Capture the cell that displays the provided text and extract its [X, Y] central coordinate. 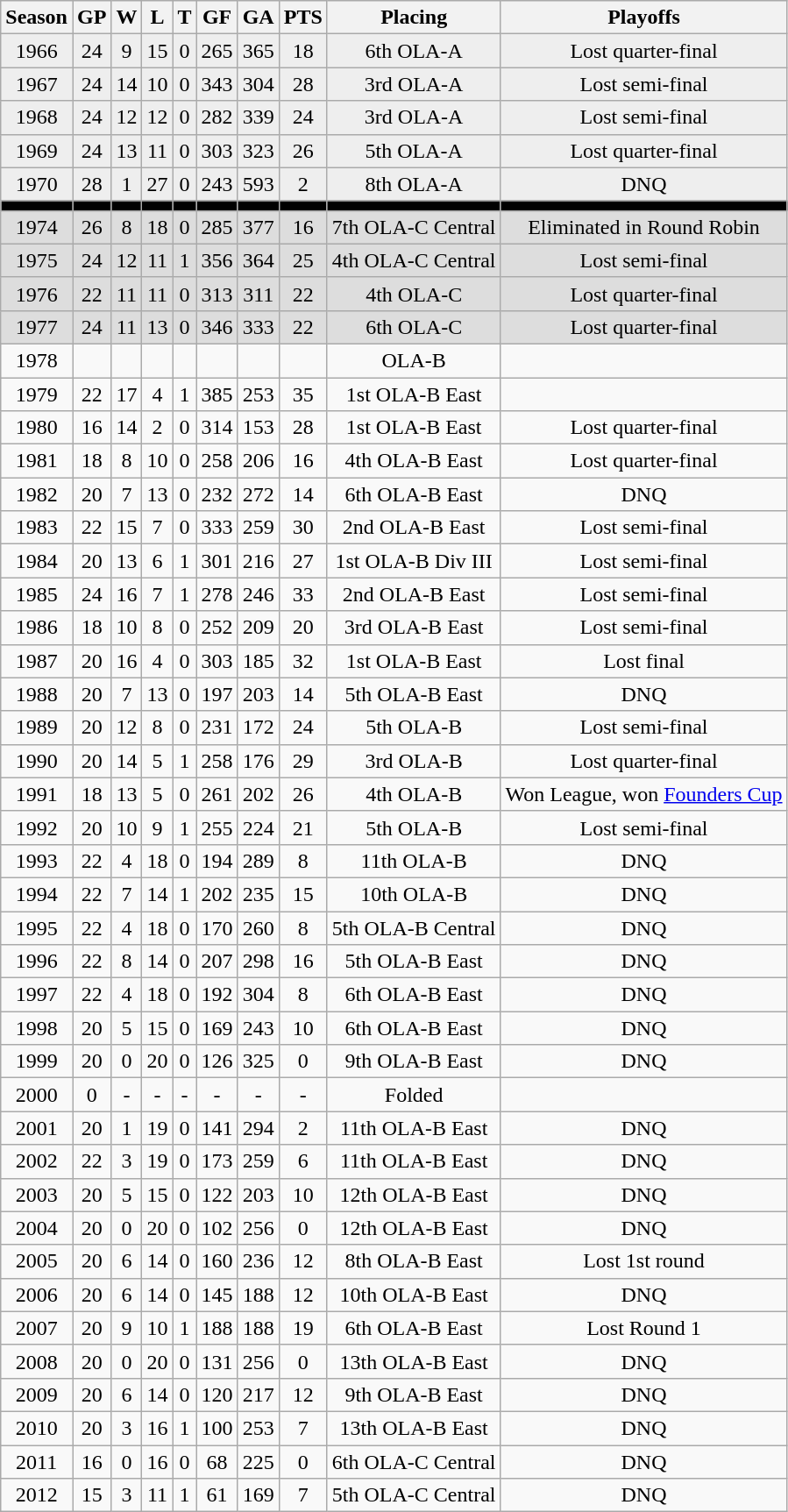
6th OLA-A [414, 51]
2001 [37, 1128]
236 [258, 1261]
W [126, 18]
323 [258, 151]
1977 [37, 327]
61 [217, 1495]
294 [258, 1128]
246 [258, 594]
141 [217, 1128]
261 [217, 794]
298 [258, 962]
2005 [37, 1261]
4th OLA-C Central [414, 260]
Lost Round 1 [643, 1328]
68 [217, 1461]
216 [258, 561]
Lost 1st round [643, 1261]
364 [258, 260]
160 [217, 1261]
314 [217, 428]
1995 [37, 928]
301 [217, 561]
1976 [37, 294]
2002 [37, 1161]
GP [91, 18]
194 [217, 861]
102 [217, 1228]
1st OLA-B Div III [414, 561]
1991 [37, 794]
1998 [37, 1028]
25 [303, 260]
2010 [37, 1428]
1980 [37, 428]
GF [217, 18]
32 [303, 661]
29 [303, 761]
1981 [37, 461]
356 [217, 260]
385 [217, 394]
176 [258, 761]
126 [217, 1061]
6th OLA-C Central [414, 1461]
206 [258, 461]
365 [258, 51]
Season [37, 18]
8th OLA-B East [414, 1261]
173 [217, 1161]
100 [217, 1428]
1975 [37, 260]
1967 [37, 84]
3rd OLA-B [414, 761]
311 [258, 294]
2000 [37, 1095]
232 [217, 494]
33 [303, 594]
35 [303, 394]
1984 [37, 561]
346 [217, 327]
1997 [37, 995]
265 [217, 51]
Eliminated in Round Robin [643, 227]
1970 [37, 184]
1978 [37, 360]
120 [217, 1395]
1993 [37, 861]
1994 [37, 894]
197 [217, 694]
282 [217, 117]
192 [217, 995]
1988 [37, 694]
3rd OLA-B East [414, 628]
252 [217, 628]
255 [217, 827]
313 [217, 294]
1986 [37, 628]
T [184, 18]
1989 [37, 728]
1968 [37, 117]
131 [217, 1361]
Folded [414, 1095]
1966 [37, 51]
170 [217, 928]
4th OLA-B East [414, 461]
1979 [37, 394]
377 [258, 227]
1996 [37, 962]
10th OLA-B [414, 894]
1983 [37, 528]
7th OLA-C Central [414, 227]
30 [303, 528]
Won League, won Founders Cup [643, 794]
122 [217, 1195]
11th OLA-B [414, 861]
278 [217, 594]
145 [217, 1295]
1987 [37, 661]
260 [258, 928]
231 [217, 728]
2004 [37, 1228]
Playoffs [643, 18]
343 [217, 84]
207 [217, 962]
1990 [37, 761]
2003 [37, 1195]
209 [258, 628]
1985 [37, 594]
Lost final [643, 661]
1982 [37, 494]
217 [258, 1395]
5th OLA-C Central [414, 1495]
21 [303, 827]
Placing [414, 18]
1999 [37, 1061]
1969 [37, 151]
8th OLA-A [414, 184]
153 [258, 428]
PTS [303, 18]
2012 [37, 1495]
10th OLA-B East [414, 1295]
224 [258, 827]
4th OLA-B [414, 794]
2006 [37, 1295]
5th OLA-B Central [414, 928]
4th OLA-C [414, 294]
2008 [37, 1361]
GA [258, 18]
L [158, 18]
6th OLA-C [414, 327]
17 [126, 394]
325 [258, 1061]
185 [258, 661]
1974 [37, 227]
285 [217, 227]
2011 [37, 1461]
2009 [37, 1395]
OLA-B [414, 360]
5th OLA-A [414, 151]
593 [258, 184]
235 [258, 894]
339 [258, 117]
2007 [37, 1328]
1992 [37, 827]
172 [258, 728]
225 [258, 1461]
289 [258, 861]
272 [258, 494]
